Locate the cell with the specified text and output its (x, y) center coordinate. 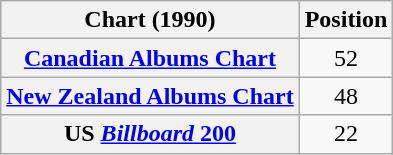
Position (346, 20)
48 (346, 96)
52 (346, 58)
New Zealand Albums Chart (150, 96)
Chart (1990) (150, 20)
US Billboard 200 (150, 134)
22 (346, 134)
Canadian Albums Chart (150, 58)
